For the text-containing cell, return its midpoint in (x, y) coordinate format. 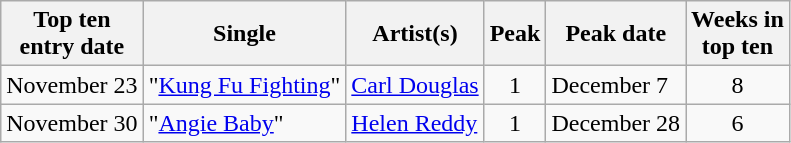
Top tenentry date (72, 34)
"Angie Baby" (244, 123)
"Kung Fu Fighting" (244, 85)
Helen Reddy (415, 123)
Single (244, 34)
Artist(s) (415, 34)
Peak date (616, 34)
December 28 (616, 123)
6 (738, 123)
November 30 (72, 123)
8 (738, 85)
Peak (515, 34)
Weeks intop ten (738, 34)
November 23 (72, 85)
Carl Douglas (415, 85)
December 7 (616, 85)
